Return [x, y] of the center of cell containing provided text 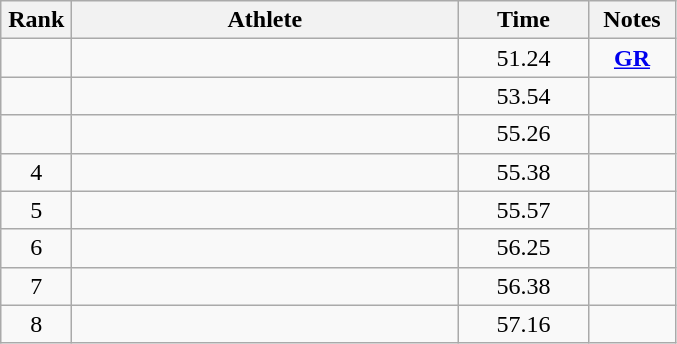
Athlete [265, 20]
56.25 [524, 248]
Notes [632, 20]
55.26 [524, 134]
7 [36, 286]
8 [36, 324]
GR [632, 58]
51.24 [524, 58]
4 [36, 172]
5 [36, 210]
56.38 [524, 286]
6 [36, 248]
53.54 [524, 96]
55.57 [524, 210]
Time [524, 20]
Rank [36, 20]
55.38 [524, 172]
57.16 [524, 324]
